Pinpoint the cell where the given text exists, returning its (x, y) midpoint coordinate. 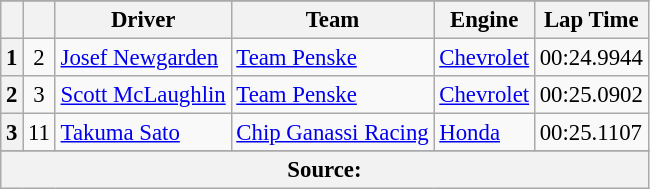
Josef Newgarden (143, 58)
Chip Ganassi Racing (332, 133)
Engine (484, 20)
Scott McLaughlin (143, 95)
00:25.0902 (591, 95)
00:24.9944 (591, 58)
Team (332, 20)
Takuma Sato (143, 133)
11 (40, 133)
1 (12, 58)
Lap Time (591, 20)
Source: (324, 170)
Driver (143, 20)
00:25.1107 (591, 133)
Honda (484, 133)
